Provide the (X, Y) coordinate of the cell's center where the given text is located.  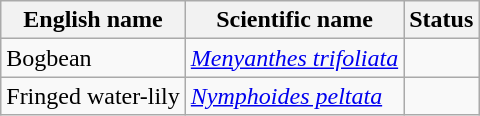
Menyanthes trifoliata (294, 58)
Bogbean (94, 58)
Fringed water-lily (94, 96)
English name (94, 20)
Status (442, 20)
Nymphoides peltata (294, 96)
Scientific name (294, 20)
